Scan for the cell matching the given text and deliver its (x, y) coordinate at center. 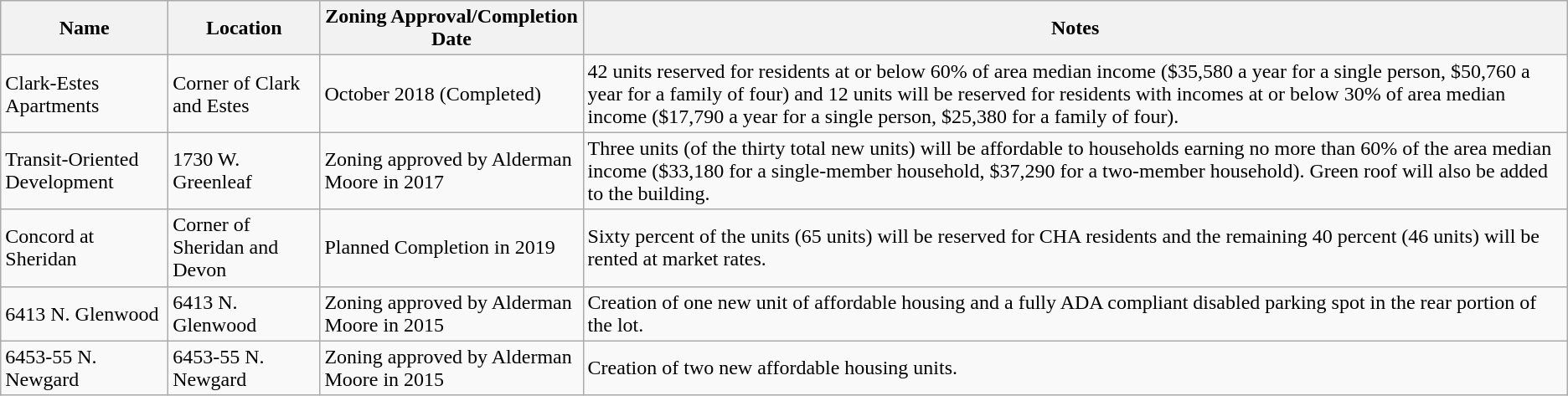
Concord at Sheridan (85, 248)
Zoning approved by Alderman Moore in 2017 (451, 171)
Corner of Sheridan and Devon (245, 248)
Planned Completion in 2019 (451, 248)
Transit-Oriented Development (85, 171)
Zoning Approval/Completion Date (451, 28)
Clark-Estes Apartments (85, 94)
Name (85, 28)
Creation of one new unit of affordable housing and a fully ADA compliant disabled parking spot in the rear portion of the lot. (1075, 313)
1730 W. Greenleaf (245, 171)
October 2018 (Completed) (451, 94)
Creation of two new affordable housing units. (1075, 368)
Sixty percent of the units (65 units) will be reserved for CHA residents and the remaining 40 percent (46 units) will be rented at market rates. (1075, 248)
Corner of Clark and Estes (245, 94)
Notes (1075, 28)
Location (245, 28)
